Pinpoint the cell where the given text exists, returning its (x, y) midpoint coordinate. 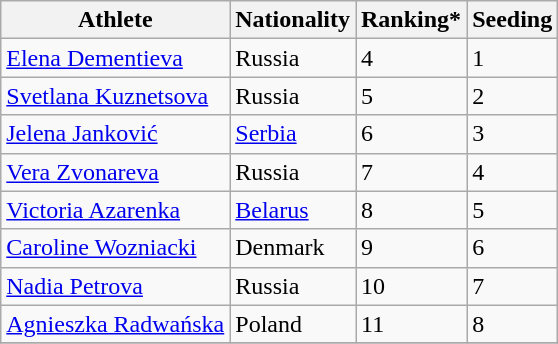
Seeding (512, 20)
Ranking* (412, 20)
Belarus (293, 210)
11 (412, 324)
Victoria Azarenka (116, 210)
Svetlana Kuznetsova (116, 96)
Agnieszka Radwańska (116, 324)
1 (512, 58)
10 (412, 286)
9 (412, 248)
Nadia Petrova (116, 286)
Jelena Janković (116, 134)
Athlete (116, 20)
2 (512, 96)
Denmark (293, 248)
Elena Dementieva (116, 58)
3 (512, 134)
Caroline Wozniacki (116, 248)
Poland (293, 324)
Nationality (293, 20)
Serbia (293, 134)
Vera Zvonareva (116, 172)
